Pinpoint the cell where the given text exists, returning its [x, y] midpoint coordinate. 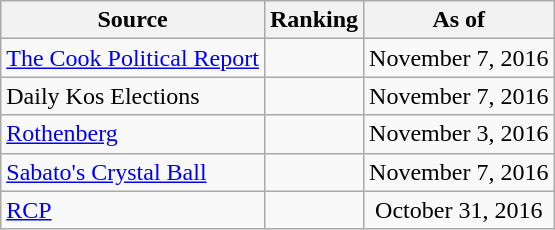
Ranking [314, 20]
As of [459, 20]
October 31, 2016 [459, 210]
RCP [133, 210]
Sabato's Crystal Ball [133, 172]
Daily Kos Elections [133, 96]
November 3, 2016 [459, 134]
Source [133, 20]
The Cook Political Report [133, 58]
Rothenberg [133, 134]
